Return [X, Y] of the center of cell containing provided text 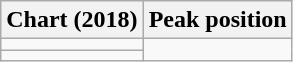
Chart (2018) [72, 20]
Peak position [218, 20]
